Capture the cell that displays the provided text and extract its [x, y] central coordinate. 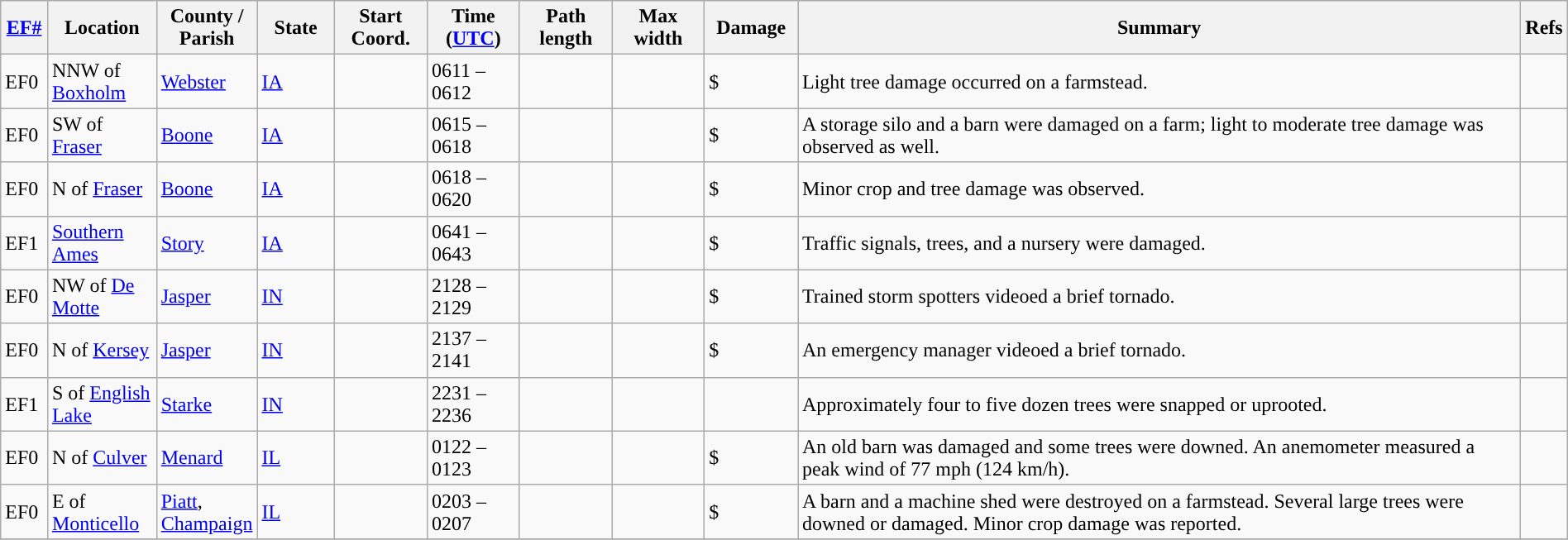
N of Kersey [102, 351]
2137 – 2141 [473, 351]
Max width [658, 28]
0611 – 0612 [473, 81]
State [296, 28]
S of English Lake [102, 404]
0203 – 0207 [473, 511]
Approximately four to five dozen trees were snapped or uprooted. [1159, 404]
N of Culver [102, 458]
SW of Fraser [102, 136]
Path length [566, 28]
An old barn was damaged and some trees were downed. An anemometer measured a peak wind of 77 mph (124 km/h). [1159, 458]
Summary [1159, 28]
Menard [207, 458]
County / Parish [207, 28]
Traffic signals, trees, and a nursery were damaged. [1159, 243]
2231 – 2236 [473, 404]
Minor crop and tree damage was observed. [1159, 189]
Time (UTC) [473, 28]
Refs [1545, 28]
Light tree damage occurred on a farmstead. [1159, 81]
0122 – 0123 [473, 458]
Southern Ames [102, 243]
NNW of Boxholm [102, 81]
Starke [207, 404]
An emergency manager videoed a brief tornado. [1159, 351]
Start Coord. [380, 28]
A barn and a machine shed were destroyed on a farmstead. Several large trees were downed or damaged. Minor crop damage was reported. [1159, 511]
0641 – 0643 [473, 243]
NW of De Motte [102, 296]
0615 – 0618 [473, 136]
Piatt, Champaign [207, 511]
A storage silo and a barn were damaged on a farm; light to moderate tree damage was observed as well. [1159, 136]
Trained storm spotters videoed a brief tornado. [1159, 296]
EF# [25, 28]
E of Monticello [102, 511]
Webster [207, 81]
N of Fraser [102, 189]
Damage [751, 28]
Location [102, 28]
0618 – 0620 [473, 189]
Story [207, 243]
2128 – 2129 [473, 296]
